Determine the (X, Y) coordinate at the center of the cell enclosing the given text.  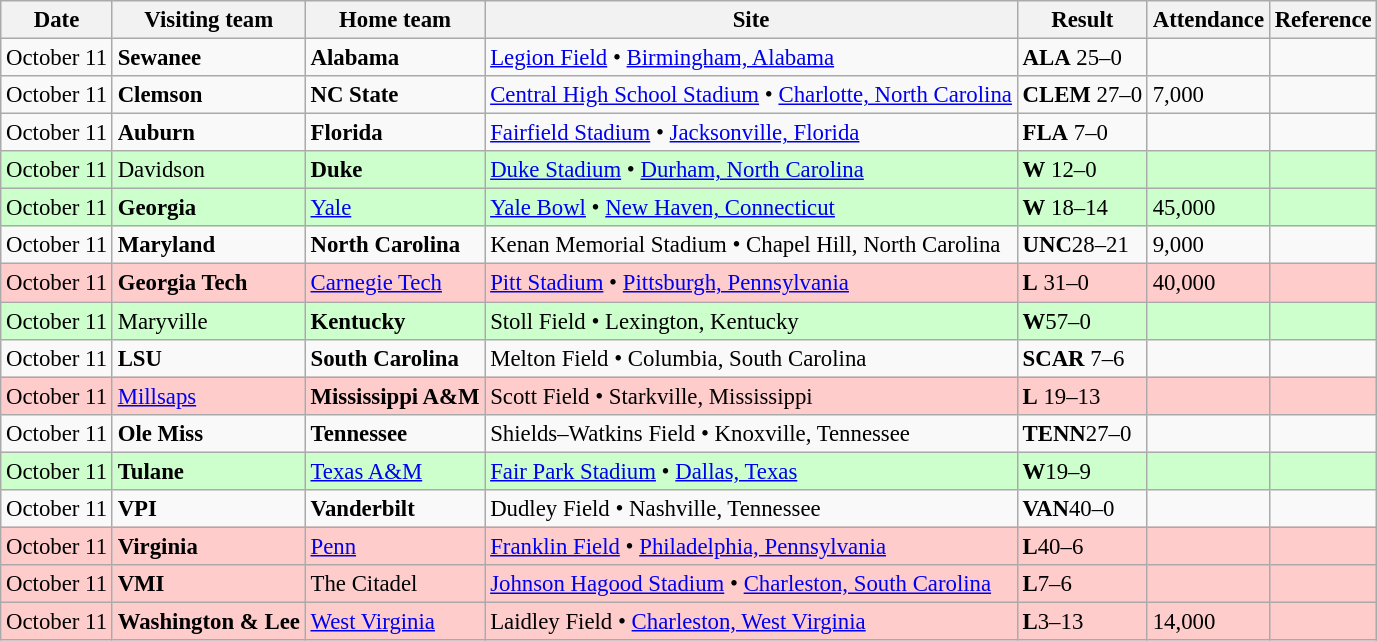
Dudley Field • Nashville, Tennessee (751, 509)
Duke (395, 170)
W 12–0 (1082, 170)
Pitt Stadium • Pittsburgh, Pennsylvania (751, 283)
Stoll Field • Lexington, Kentucky (751, 321)
South Carolina (395, 358)
Shields–Watkins Field • Knoxville, Tennessee (751, 433)
SCAR 7–6 (1082, 358)
LSU (208, 358)
Maryville (208, 321)
40,000 (1208, 283)
W 18–14 (1082, 208)
Kenan Memorial Stadium • Chapel Hill, North Carolina (751, 245)
Reference (1323, 20)
W57–0 (1082, 321)
Laidley Field • Charleston, West Virginia (751, 621)
14,000 (1208, 621)
Georgia Tech (208, 283)
Davidson (208, 170)
Millsaps (208, 396)
CLEM 27–0 (1082, 95)
L3–13 (1082, 621)
VPI (208, 509)
Melton Field • Columbia, South Carolina (751, 358)
Carnegie Tech (395, 283)
VMI (208, 584)
North Carolina (395, 245)
UNC28–21 (1082, 245)
Central High School Stadium • Charlotte, North Carolina (751, 95)
The Citadel (395, 584)
Ole Miss (208, 433)
Visiting team (208, 20)
Georgia (208, 208)
ALA 25–0 (1082, 58)
L7–6 (1082, 584)
Clemson (208, 95)
Virginia (208, 546)
Washington & Lee (208, 621)
NC State (395, 95)
West Virginia (395, 621)
FLA 7–0 (1082, 133)
Yale Bowl • New Haven, Connecticut (751, 208)
Home team (395, 20)
Legion Field • Birmingham, Alabama (751, 58)
Franklin Field • Philadelphia, Pennsylvania (751, 546)
Kentucky (395, 321)
Vanderbilt (395, 509)
Fairfield Stadium • Jacksonville, Florida (751, 133)
Tulane (208, 471)
Date (57, 20)
Florida (395, 133)
Result (1082, 20)
7,000 (1208, 95)
Site (751, 20)
Mississippi A&M (395, 396)
Tennessee (395, 433)
L 31–0 (1082, 283)
Maryland (208, 245)
VAN40–0 (1082, 509)
Sewanee (208, 58)
45,000 (1208, 208)
Alabama (395, 58)
9,000 (1208, 245)
Attendance (1208, 20)
Scott Field • Starkville, Mississippi (751, 396)
Fair Park Stadium • Dallas, Texas (751, 471)
TENN27–0 (1082, 433)
W19–9 (1082, 471)
Auburn (208, 133)
Johnson Hagood Stadium • Charleston, South Carolina (751, 584)
L 19–13 (1082, 396)
Penn (395, 546)
L40–6 (1082, 546)
Duke Stadium • Durham, North Carolina (751, 170)
Yale (395, 208)
Texas A&M (395, 471)
